Detect which cell encompasses the target text, then output its (X, Y) center coordinate. 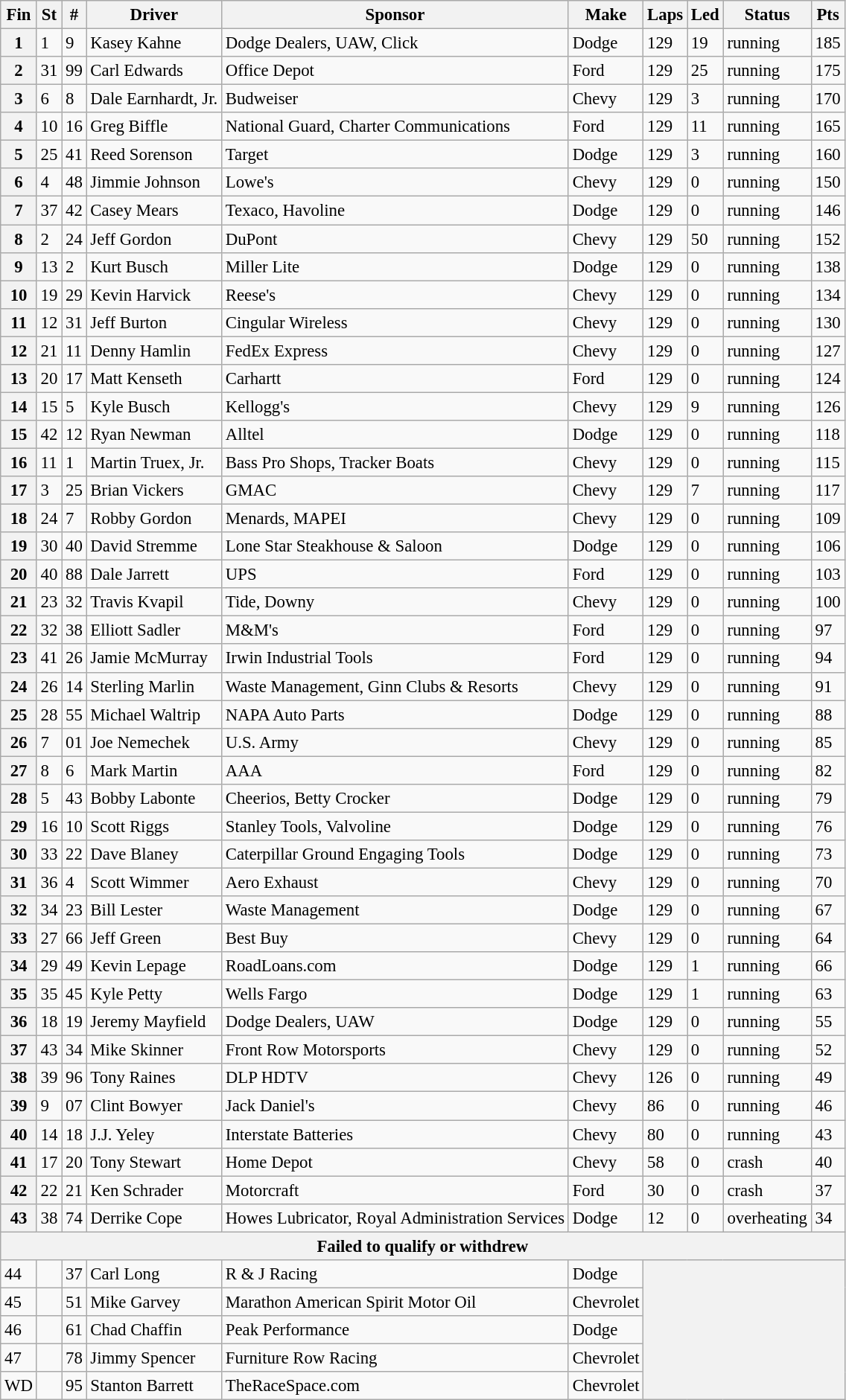
Joe Nemechek (153, 742)
Mike Garvey (153, 1302)
52 (828, 1050)
160 (828, 155)
Bobby Labonte (153, 799)
175 (828, 71)
44 (19, 1274)
U.S. Army (395, 742)
Robby Gordon (153, 519)
Kyle Busch (153, 406)
Make (605, 15)
79 (828, 799)
DLP HDTV (395, 1078)
Home Depot (395, 1162)
47 (19, 1358)
Denny Hamlin (153, 351)
185 (828, 43)
99 (74, 71)
61 (74, 1330)
01 (74, 742)
130 (828, 322)
152 (828, 239)
# (74, 15)
Kasey Kahne (153, 43)
94 (828, 659)
58 (666, 1162)
85 (828, 742)
NAPA Auto Parts (395, 715)
Budweiser (395, 99)
Mark Martin (153, 770)
Motorcraft (395, 1190)
Brian Vickers (153, 490)
Chad Chaffin (153, 1330)
Casey Mears (153, 211)
Reed Sorenson (153, 155)
Aero Exhaust (395, 882)
St (49, 15)
GMAC (395, 490)
Alltel (395, 435)
Cheerios, Betty Crocker (395, 799)
Greg Biffle (153, 127)
134 (828, 295)
Jeff Green (153, 939)
Wells Fargo (395, 994)
86 (666, 1106)
RoadLoans.com (395, 966)
Interstate Batteries (395, 1134)
Dale Jarrett (153, 575)
67 (828, 910)
Office Depot (395, 71)
Pts (828, 15)
Dodge Dealers, UAW, Click (395, 43)
Kevin Harvick (153, 295)
Kyle Petty (153, 994)
96 (74, 1078)
100 (828, 602)
150 (828, 182)
Jeff Burton (153, 322)
70 (828, 882)
Michael Waltrip (153, 715)
63 (828, 994)
Jimmy Spencer (153, 1358)
J.J. Yeley (153, 1134)
170 (828, 99)
118 (828, 435)
Howes Lubricator, Royal Administration Services (395, 1218)
Best Buy (395, 939)
Texaco, Havoline (395, 211)
80 (666, 1134)
115 (828, 462)
Miller Lite (395, 266)
AAA (395, 770)
64 (828, 939)
124 (828, 379)
78 (74, 1358)
Carl Edwards (153, 71)
Target (395, 155)
07 (74, 1106)
Ken Schrader (153, 1190)
Jimmie Johnson (153, 182)
Stanley Tools, Valvoline (395, 826)
Laps (666, 15)
109 (828, 519)
Lone Star Steakhouse & Saloon (395, 546)
Stanton Barrett (153, 1386)
M&M's (395, 630)
Scott Riggs (153, 826)
overheating (767, 1218)
Jeremy Mayfield (153, 1022)
Jeff Gordon (153, 239)
Carl Long (153, 1274)
Clint Bowyer (153, 1106)
WD (19, 1386)
103 (828, 575)
David Stremme (153, 546)
Matt Kenseth (153, 379)
Driver (153, 15)
Fin (19, 15)
Front Row Motorsports (395, 1050)
Irwin Industrial Tools (395, 659)
Waste Management (395, 910)
82 (828, 770)
Dave Blaney (153, 854)
95 (74, 1386)
51 (74, 1302)
97 (828, 630)
73 (828, 854)
R & J Racing (395, 1274)
50 (705, 239)
Scott Wimmer (153, 882)
Carhartt (395, 379)
Ryan Newman (153, 435)
48 (74, 182)
Jack Daniel's (395, 1106)
Tony Raines (153, 1078)
Cingular Wireless (395, 322)
91 (828, 686)
74 (74, 1218)
165 (828, 127)
Sponsor (395, 15)
UPS (395, 575)
Travis Kvapil (153, 602)
76 (828, 826)
Furniture Row Racing (395, 1358)
Derrike Cope (153, 1218)
Dodge Dealers, UAW (395, 1022)
Peak Performance (395, 1330)
Tony Stewart (153, 1162)
DuPont (395, 239)
Failed to qualify or withdrew (423, 1246)
Jamie McMurray (153, 659)
Elliott Sadler (153, 630)
Led (705, 15)
138 (828, 266)
Bass Pro Shops, Tracker Boats (395, 462)
Waste Management, Ginn Clubs & Resorts (395, 686)
127 (828, 351)
Tide, Downy (395, 602)
Mike Skinner (153, 1050)
Sterling Marlin (153, 686)
Kellogg's (395, 406)
Reese's (395, 295)
Lowe's (395, 182)
Kevin Lepage (153, 966)
Bill Lester (153, 910)
Martin Truex, Jr. (153, 462)
FedEx Express (395, 351)
Caterpillar Ground Engaging Tools (395, 854)
106 (828, 546)
Menards, MAPEI (395, 519)
Kurt Busch (153, 266)
National Guard, Charter Communications (395, 127)
117 (828, 490)
TheRaceSpace.com (395, 1386)
Marathon American Spirit Motor Oil (395, 1302)
Status (767, 15)
Dale Earnhardt, Jr. (153, 99)
146 (828, 211)
